For the text-containing cell, return its midpoint in [X, Y] coordinate format. 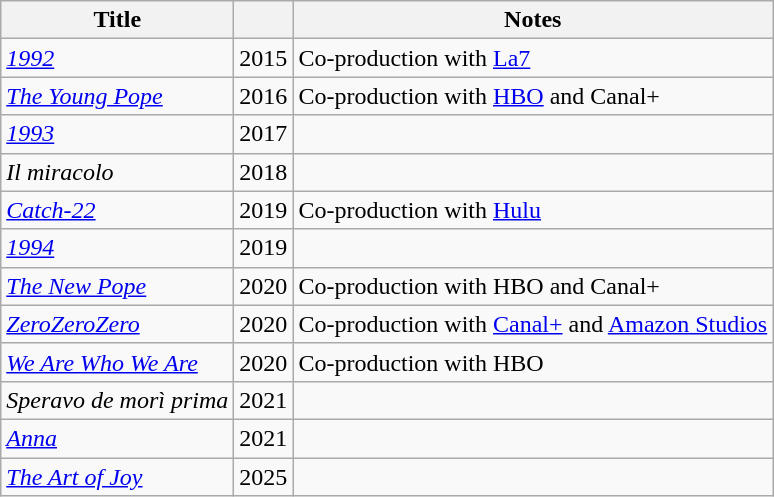
2017 [264, 134]
Co-production with Hulu [533, 210]
Catch-22 [118, 210]
Notes [533, 20]
The New Pope [118, 286]
1993 [118, 134]
The Art of Joy [118, 477]
Anna [118, 438]
2025 [264, 477]
Il miracolo [118, 172]
1992 [118, 58]
2018 [264, 172]
Co-production with La7 [533, 58]
Co-production with Canal+ and Amazon Studios [533, 324]
ZeroZeroZero [118, 324]
The Young Pope [118, 96]
2016 [264, 96]
Co-production with HBO [533, 362]
2015 [264, 58]
1994 [118, 248]
We Are Who We Are [118, 362]
Title [118, 20]
Speravo de morì prima [118, 400]
